Extract the [X, Y] coordinate from the center of the cell holding the provided text.  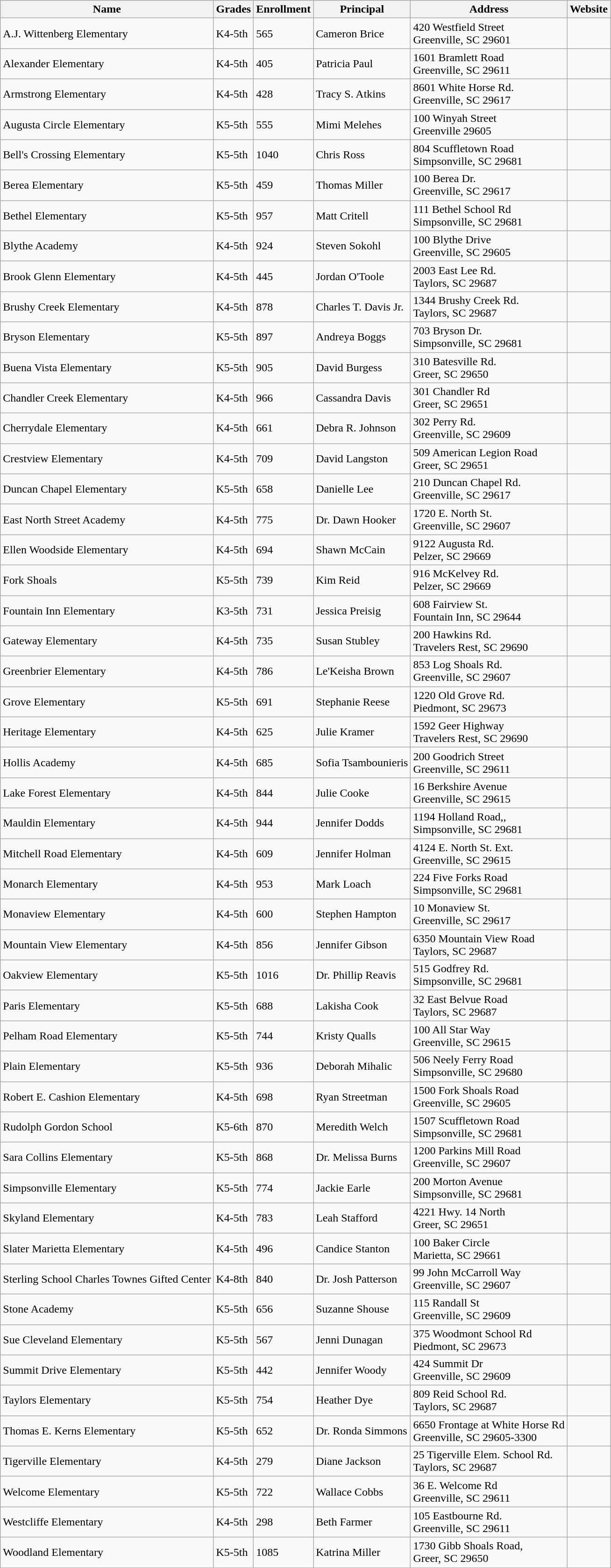
Le'Keisha Brown [362, 671]
Andreya Boggs [362, 337]
Danielle Lee [362, 489]
David Burgess [362, 367]
Rudolph Gordon School [107, 1127]
Skyland Elementary [107, 1218]
661 [284, 429]
Monaview Elementary [107, 914]
424 Summit DrGreenville, SC 29609 [489, 1370]
Greenbrier Elementary [107, 671]
1592 Geer HighwayTravelers Rest, SC 29690 [489, 732]
Wallace Cobbs [362, 1491]
698 [284, 1096]
1601 Bramlett RoadGreenville, SC 29611 [489, 64]
Woodland Elementary [107, 1552]
210 Duncan Chapel Rd.Greenville, SC 29617 [489, 489]
652 [284, 1431]
953 [284, 884]
100 Berea Dr.Greenville, SC 29617 [489, 185]
6350 Mountain View RoadTaylors, SC 29687 [489, 945]
754 [284, 1401]
744 [284, 1036]
Thomas Miller [362, 185]
Crestview Elementary [107, 459]
609 [284, 854]
Dr. Melissa Burns [362, 1157]
Thomas E. Kerns Elementary [107, 1431]
731 [284, 611]
1220 Old Grove Rd.Piedmont, SC 29673 [489, 701]
Julie Kramer [362, 732]
656 [284, 1309]
Bethel Elementary [107, 216]
735 [284, 641]
Oakview Elementary [107, 975]
506 Neely Ferry RoadSimpsonville, SC 29680 [489, 1067]
600 [284, 914]
Fountain Inn Elementary [107, 611]
Welcome Elementary [107, 1491]
966 [284, 398]
1200 Parkins Mill RoadGreenville, SC 29607 [489, 1157]
709 [284, 459]
442 [284, 1370]
Leah Stafford [362, 1218]
Dr. Josh Patterson [362, 1278]
Suzanne Shouse [362, 1309]
K3-5th [234, 611]
Ryan Streetman [362, 1096]
32 East Belvue RoadTaylors, SC 29687 [489, 1006]
Address [489, 9]
856 [284, 945]
870 [284, 1127]
916 McKelvey Rd.Pelzer, SC 29669 [489, 580]
Brook Glenn Elementary [107, 276]
1500 Fork Shoals RoadGreenville, SC 29605 [489, 1096]
301 Chandler RdGreer, SC 29651 [489, 398]
Principal [362, 9]
Candice Stanton [362, 1249]
420 Westfield StreetGreenville, SC 29601 [489, 34]
Kim Reid [362, 580]
565 [284, 34]
Robert E. Cashion Elementary [107, 1096]
Meredith Welch [362, 1127]
1085 [284, 1552]
924 [284, 246]
1040 [284, 155]
10 Monaview St.Greenville, SC 29617 [489, 914]
496 [284, 1249]
Jessica Preisig [362, 611]
Kristy Qualls [362, 1036]
Westcliffe Elementary [107, 1522]
Katrina Miller [362, 1552]
Dr. Ronda Simmons [362, 1431]
Susan Stubley [362, 641]
36 E. Welcome RdGreenville, SC 29611 [489, 1491]
8601 White Horse Rd.Greenville, SC 29617 [489, 94]
775 [284, 519]
840 [284, 1278]
Steven Sokohl [362, 246]
Buena Vista Elementary [107, 367]
844 [284, 793]
Alexander Elementary [107, 64]
688 [284, 1006]
Tracy S. Atkins [362, 94]
David Langston [362, 459]
Monarch Elementary [107, 884]
Lake Forest Elementary [107, 793]
Grades [234, 9]
Cassandra Davis [362, 398]
Patricia Paul [362, 64]
Sara Collins Elementary [107, 1157]
100 Baker CircleMarietta, SC 29661 [489, 1249]
878 [284, 306]
Mountain View Elementary [107, 945]
Jennifer Woody [362, 1370]
Sterling School Charles Townes Gifted Center [107, 1278]
Mitchell Road Elementary [107, 854]
Chris Ross [362, 155]
509 American Legion RoadGreer, SC 29651 [489, 459]
Diane Jackson [362, 1462]
Jennifer Dodds [362, 823]
Stephanie Reese [362, 701]
East North Street Academy [107, 519]
Slater Marietta Elementary [107, 1249]
200 Goodrich StreetGreenville, SC 29611 [489, 762]
Jordan O'Toole [362, 276]
Taylors Elementary [107, 1401]
Deborah Mihalic [362, 1067]
200 Morton AvenueSimpsonville, SC 29681 [489, 1188]
685 [284, 762]
Cameron Brice [362, 34]
428 [284, 94]
783 [284, 1218]
786 [284, 671]
279 [284, 1462]
Dr. Phillip Reavis [362, 975]
1720 E. North St.Greenville, SC 29607 [489, 519]
936 [284, 1067]
Simpsonville Elementary [107, 1188]
405 [284, 64]
Hollis Academy [107, 762]
625 [284, 732]
K5-6th [234, 1127]
4124 E. North St. Ext.Greenville, SC 29615 [489, 854]
1016 [284, 975]
115 Randall StGreenville, SC 29609 [489, 1309]
Armstrong Elementary [107, 94]
Name [107, 9]
Lakisha Cook [362, 1006]
Stephen Hampton [362, 914]
445 [284, 276]
905 [284, 367]
Bryson Elementary [107, 337]
Berea Elementary [107, 185]
25 Tigerville Elem. School Rd.Taylors, SC 29687 [489, 1462]
Matt Critell [362, 216]
16 Berkshire AvenueGreenville, SC 29615 [489, 793]
Mauldin Elementary [107, 823]
Tigerville Elementary [107, 1462]
691 [284, 701]
567 [284, 1339]
Jackie Earle [362, 1188]
302 Perry Rd.Greenville, SC 29609 [489, 429]
Duncan Chapel Elementary [107, 489]
868 [284, 1157]
Stone Academy [107, 1309]
224 Five Forks RoadSimpsonville, SC 29681 [489, 884]
555 [284, 124]
A.J. Wittenberg Elementary [107, 34]
Paris Elementary [107, 1006]
Enrollment [284, 9]
Blythe Academy [107, 246]
Fork Shoals [107, 580]
Plain Elementary [107, 1067]
Website [589, 9]
1730 Gibb Shoals Road,Greer, SC 29650 [489, 1552]
Charles T. Davis Jr. [362, 306]
Grove Elementary [107, 701]
1194 Holland Road,,Simpsonville, SC 29681 [489, 823]
K4-8th [234, 1278]
809 Reid School Rd.Taylors, SC 29687 [489, 1401]
Summit Drive Elementary [107, 1370]
Beth Farmer [362, 1522]
111 Bethel School RdSimpsonville, SC 29681 [489, 216]
957 [284, 216]
Jennifer Gibson [362, 945]
200 Hawkins Rd.Travelers Rest, SC 29690 [489, 641]
4221 Hwy. 14 NorthGreer, SC 29651 [489, 1218]
9122 Augusta Rd.Pelzer, SC 29669 [489, 550]
Shawn McCain [362, 550]
100 Winyah StreetGreenville 29605 [489, 124]
1507 Scuffletown RoadSimpsonville, SC 29681 [489, 1127]
1344 Brushy Creek Rd.Taylors, SC 29687 [489, 306]
Cherrydale Elementary [107, 429]
459 [284, 185]
944 [284, 823]
Brushy Creek Elementary [107, 306]
Sofia Tsambounieris [362, 762]
99 John McCarroll WayGreenville, SC 29607 [489, 1278]
Julie Cooke [362, 793]
Mimi Melehes [362, 124]
Ellen Woodside Elementary [107, 550]
298 [284, 1522]
Dr. Dawn Hooker [362, 519]
Heather Dye [362, 1401]
Jennifer Holman [362, 854]
774 [284, 1188]
105 Eastbourne Rd.Greenville, SC 29611 [489, 1522]
739 [284, 580]
6650 Frontage at White Horse RdGreenville, SC 29605-3300 [489, 1431]
Mark Loach [362, 884]
608 Fairview St.Fountain Inn, SC 29644 [489, 611]
375 Woodmont School RdPiedmont, SC 29673 [489, 1339]
Gateway Elementary [107, 641]
Augusta Circle Elementary [107, 124]
2003 East Lee Rd.Taylors, SC 29687 [489, 276]
853 Log Shoals Rd.Greenville, SC 29607 [489, 671]
897 [284, 337]
Sue Cleveland Elementary [107, 1339]
703 Bryson Dr.Simpsonville, SC 29681 [489, 337]
Debra R. Johnson [362, 429]
Jenni Dunagan [362, 1339]
658 [284, 489]
Pelham Road Elementary [107, 1036]
Heritage Elementary [107, 732]
515 Godfrey Rd.Simpsonville, SC 29681 [489, 975]
310 Batesville Rd.Greer, SC 29650 [489, 367]
100 Blythe DriveGreenville, SC 29605 [489, 246]
722 [284, 1491]
Chandler Creek Elementary [107, 398]
Bell's Crossing Elementary [107, 155]
100 All Star WayGreenville, SC 29615 [489, 1036]
804 Scuffletown RoadSimpsonville, SC 29681 [489, 155]
694 [284, 550]
